Extract the (X, Y) coordinate from the center of the cell holding the provided text.  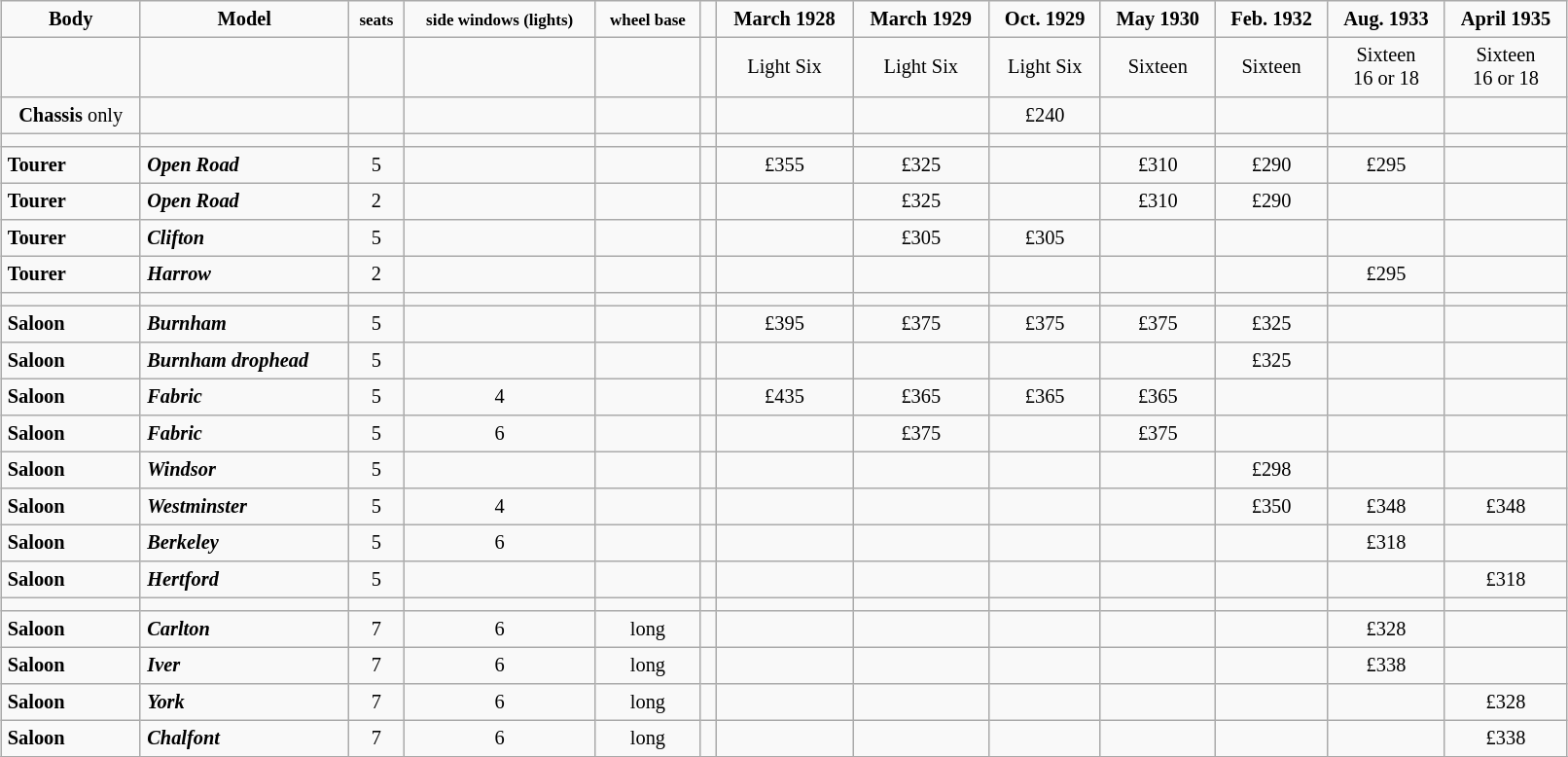
Berkeley (244, 543)
March 1928 (784, 18)
side windows (lights) (500, 18)
Body (71, 18)
April 1935 (1506, 18)
Clifton (244, 237)
Chalfont (244, 739)
Feb. 1932 (1271, 18)
Burnham (244, 324)
Carlton (244, 629)
£350 (1271, 506)
Windsor (244, 470)
£240 (1045, 115)
£395 (784, 324)
Harrow (244, 274)
Iver (244, 666)
Hertford (244, 579)
Model (244, 18)
wheel base (648, 18)
Westminster (244, 506)
£298 (1271, 470)
Aug. 1933 (1386, 18)
May 1930 (1158, 18)
Burnham drophead (244, 360)
March 1929 (921, 18)
£355 (784, 164)
York (244, 702)
Chassis only (71, 115)
seats (376, 18)
£435 (784, 397)
Oct. 1929 (1045, 18)
